Capture the cell that displays the provided text and extract its (X, Y) central coordinate. 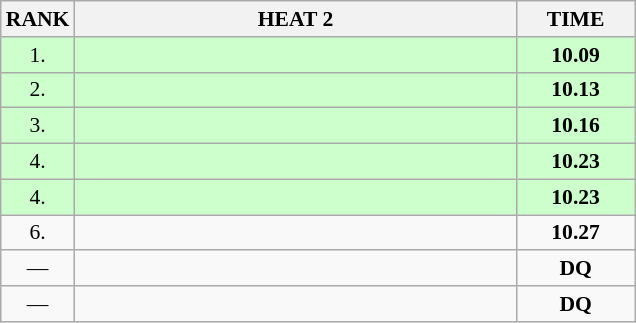
10.13 (576, 90)
10.27 (576, 233)
2. (38, 90)
10.16 (576, 126)
TIME (576, 19)
HEAT 2 (295, 19)
6. (38, 233)
10.09 (576, 55)
RANK (38, 19)
1. (38, 55)
3. (38, 126)
